Output the [x, y] coordinate of the center of the cell containing the given text.  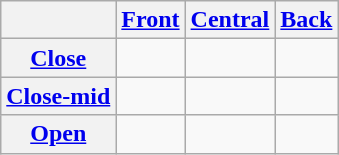
Back [306, 20]
Open [58, 134]
Central [230, 20]
Close [58, 58]
Front [150, 20]
Close-mid [58, 96]
